Pinpoint the cell where the given text exists, returning its [x, y] midpoint coordinate. 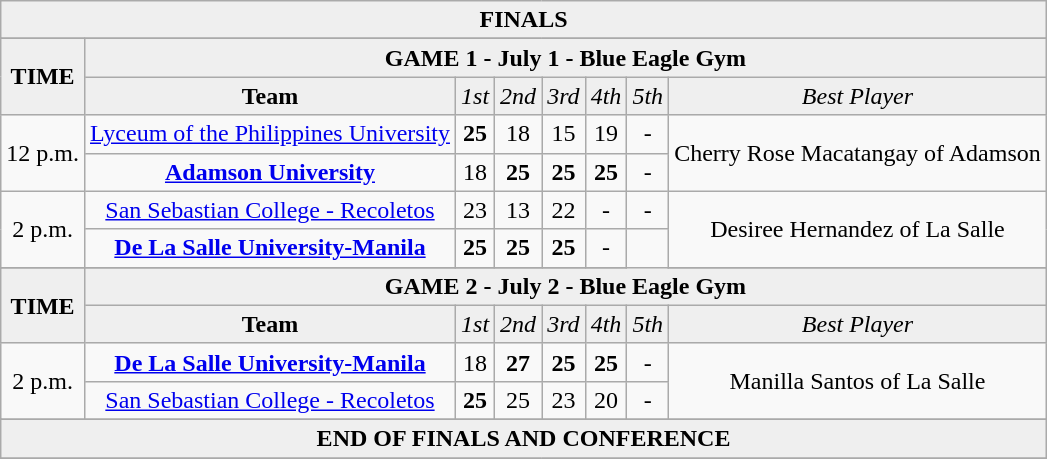
19 [606, 134]
FINALS [524, 20]
Adamson University [270, 172]
20 [606, 400]
15 [564, 134]
12 p.m. [43, 153]
Cherry Rose Macatangay of Adamson [858, 153]
END OF FINALS AND CONFERENCE [524, 438]
27 [518, 362]
Lyceum of the Philippines University [270, 134]
GAME 1 - July 1 - Blue Eagle Gym [565, 58]
GAME 2 - July 2 - Blue Eagle Gym [565, 286]
Desiree Hernandez of La Salle [858, 229]
Manilla Santos of La Salle [858, 381]
13 [518, 210]
22 [564, 210]
